Extract the [x, y] coordinate from the center of the cell holding the provided text.  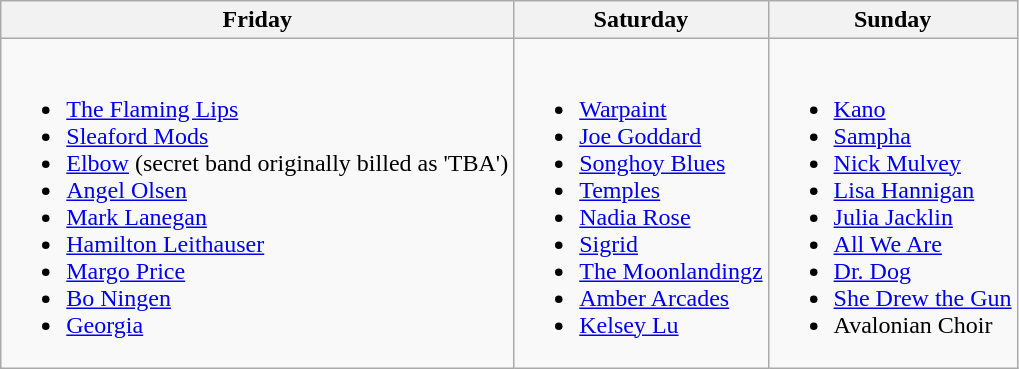
Saturday [641, 20]
The Flaming LipsSleaford ModsElbow (secret band originally billed as 'TBA')Angel OlsenMark LaneganHamilton LeithauserMargo PriceBo NingenGeorgia [258, 204]
WarpaintJoe GoddardSonghoy BluesTemplesNadia RoseSigridThe MoonlandingzAmber ArcadesKelsey Lu [641, 204]
Sunday [892, 20]
Friday [258, 20]
KanoSamphaNick MulveyLisa HanniganJulia JacklinAll We AreDr. DogShe Drew the GunAvalonian Choir [892, 204]
